Pinpoint the cell where the given text exists, returning its (X, Y) midpoint coordinate. 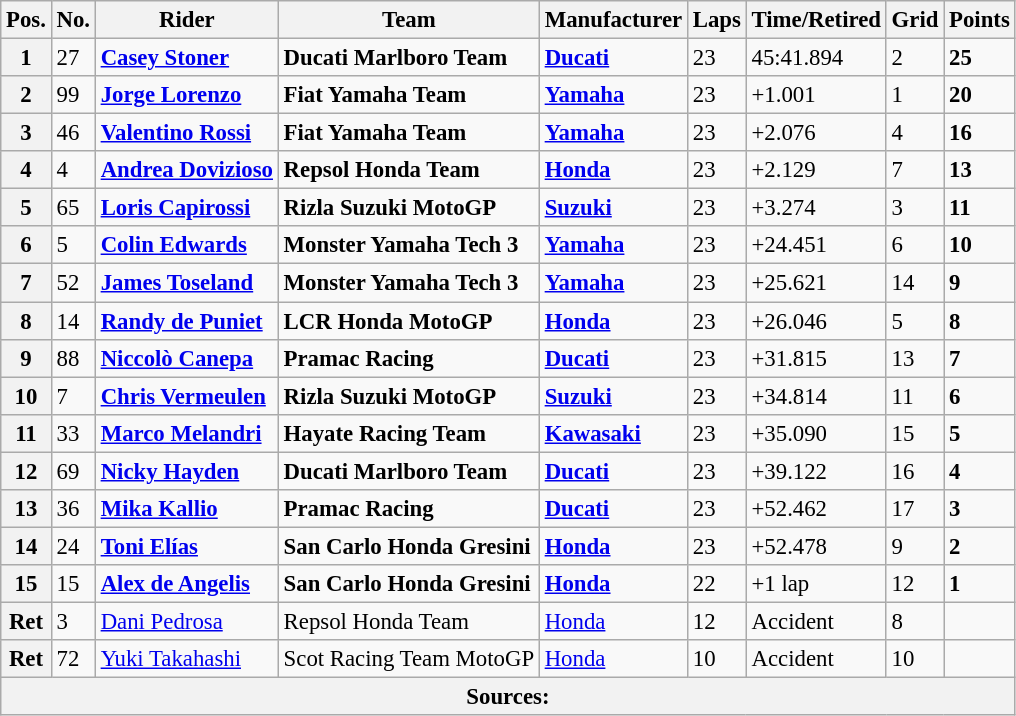
24 (73, 546)
Time/Retired (816, 20)
69 (73, 471)
+35.090 (816, 433)
17 (914, 509)
+52.462 (816, 509)
Hayate Racing Team (408, 433)
Loris Capirossi (186, 208)
25 (980, 58)
+1.001 (816, 95)
Mika Kallio (186, 509)
Points (980, 20)
Chris Vermeulen (186, 396)
46 (73, 133)
Andrea Dovizioso (186, 170)
45:41.894 (816, 58)
Rider (186, 20)
Casey Stoner (186, 58)
Toni Elías (186, 546)
27 (73, 58)
Team (408, 20)
+24.451 (816, 245)
LCR Honda MotoGP (408, 321)
Sources: (508, 697)
+3.274 (816, 208)
52 (73, 283)
33 (73, 433)
99 (73, 95)
Scot Racing Team MotoGP (408, 659)
36 (73, 509)
Laps (716, 20)
Alex de Angelis (186, 584)
+52.478 (816, 546)
Pos. (26, 20)
22 (716, 584)
+2.076 (816, 133)
+31.815 (816, 358)
Colin Edwards (186, 245)
+34.814 (816, 396)
+1 lap (816, 584)
72 (73, 659)
Manufacturer (613, 20)
Marco Melandri (186, 433)
Valentino Rossi (186, 133)
Niccolò Canepa (186, 358)
88 (73, 358)
Nicky Hayden (186, 471)
20 (980, 95)
+25.621 (816, 283)
Grid (914, 20)
65 (73, 208)
+2.129 (816, 170)
+26.046 (816, 321)
No. (73, 20)
James Toseland (186, 283)
Kawasaki (613, 433)
+39.122 (816, 471)
Yuki Takahashi (186, 659)
Jorge Lorenzo (186, 95)
Randy de Puniet (186, 321)
Dani Pedrosa (186, 621)
